For the text-containing cell, return its midpoint in (x, y) coordinate format. 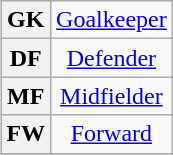
DF (26, 58)
FW (26, 134)
Goalkeeper (112, 20)
GK (26, 20)
Defender (112, 58)
Forward (112, 134)
Midfielder (112, 96)
MF (26, 96)
